Return the (x, y) coordinate for the center point of the cell that contains the specified text.  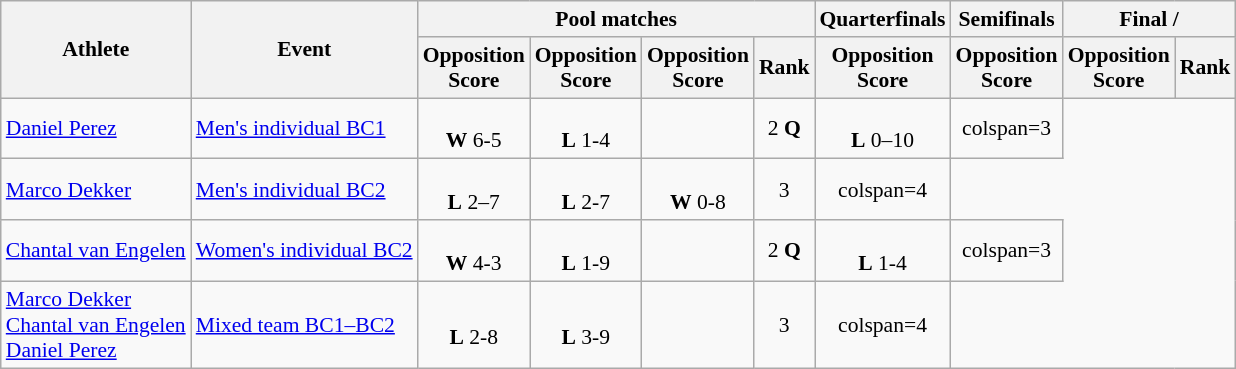
Men's individual BC1 (304, 128)
Pool matches (616, 19)
Marco DekkerChantal van EngelenDaniel Perez (96, 324)
L 1-9 (586, 250)
Final / (1150, 19)
L 2-8 (474, 324)
Women's individual BC2 (304, 250)
Semifinals (1007, 19)
Daniel Perez (96, 128)
W 4-3 (474, 250)
Event (304, 50)
L 2–7 (474, 190)
Chantal van Engelen (96, 250)
Athlete (96, 50)
L 3-9 (586, 324)
Quarterfinals (882, 19)
L 0–10 (882, 128)
W 6-5 (474, 128)
Mixed team BC1–BC2 (304, 324)
L 2-7 (586, 190)
W 0-8 (698, 190)
Marco Dekker (96, 190)
Men's individual BC2 (304, 190)
